Provide the (x, y) coordinate of the cell's center where the given text is located.  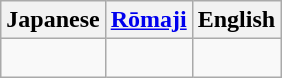
English (236, 20)
Japanese (53, 20)
Rōmaji (148, 20)
